Scan for the cell matching the given text and deliver its [x, y] coordinate at center. 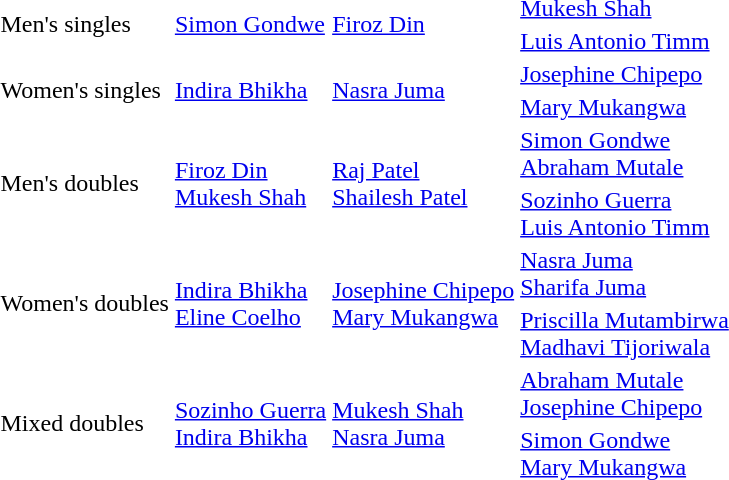
Nasra Juma [424, 90]
Raj Patel Shailesh Patel [424, 184]
Indira Bhikha [250, 90]
Firoz Din Mukesh Shah [250, 184]
Indira Bhikha Eline Coelho [250, 304]
Josephine Chipepo Mary Mukangwa [424, 304]
